Return the [x, y] coordinate for the center point of the cell that contains the specified text.  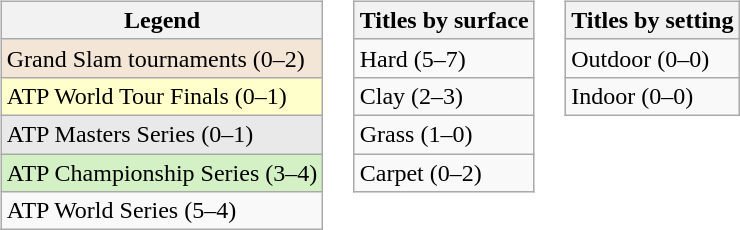
Indoor (0–0) [652, 96]
Clay (2–3) [444, 96]
Titles by surface [444, 20]
Titles by setting [652, 20]
ATP World Tour Finals (0–1) [162, 96]
Carpet (0–2) [444, 173]
Grass (1–0) [444, 134]
Legend [162, 20]
ATP Championship Series (3–4) [162, 173]
Hard (5–7) [444, 58]
ATP World Series (5–4) [162, 211]
ATP Masters Series (0–1) [162, 134]
Grand Slam tournaments (0–2) [162, 58]
Outdoor (0–0) [652, 58]
